Detect which cell encompasses the target text, then output its (X, Y) center coordinate. 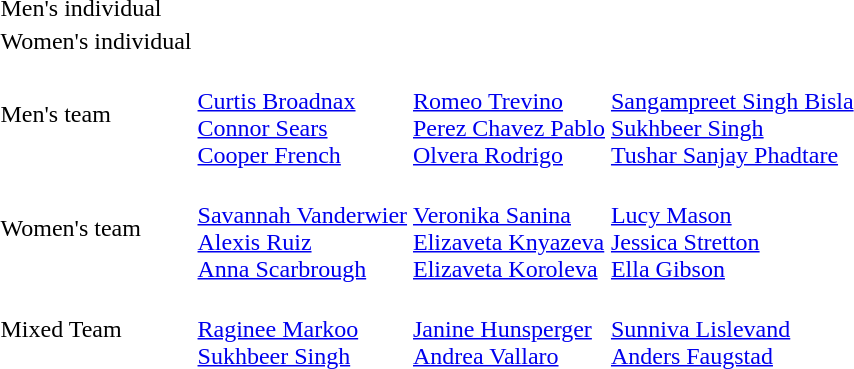
Savannah VanderwierAlexis RuizAnna Scarbrough (302, 228)
Romeo TrevinoPerez Chavez PabloOlvera Rodrigo (510, 114)
Veronika SaninaElizaveta KnyazevaElizaveta Koroleva (510, 228)
Curtis BroadnaxConnor SearsCooper French (302, 114)
